Find where the given text appears and provide that cell's center as [x, y] coordinate. 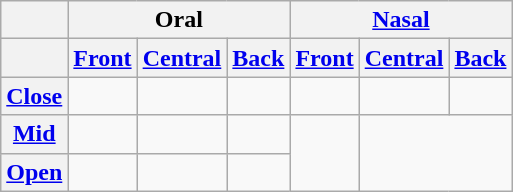
Oral [179, 20]
Close [34, 96]
Open [34, 172]
Mid [34, 134]
Nasal [401, 20]
